Scan for the cell matching the given text and deliver its (x, y) coordinate at center. 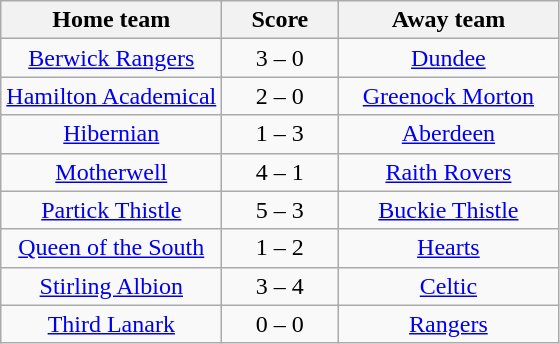
2 – 0 (280, 96)
Score (280, 20)
Rangers (448, 324)
Partick Thistle (112, 210)
3 – 0 (280, 58)
4 – 1 (280, 172)
Motherwell (112, 172)
Raith Rovers (448, 172)
5 – 3 (280, 210)
Stirling Albion (112, 286)
Celtic (448, 286)
Queen of the South (112, 248)
3 – 4 (280, 286)
Hamilton Academical (112, 96)
Aberdeen (448, 134)
Dundee (448, 58)
0 – 0 (280, 324)
Hibernian (112, 134)
Greenock Morton (448, 96)
Hearts (448, 248)
Away team (448, 20)
1 – 2 (280, 248)
Berwick Rangers (112, 58)
Buckie Thistle (448, 210)
1 – 3 (280, 134)
Home team (112, 20)
Third Lanark (112, 324)
